Output the (x, y) coordinate of the center of the cell containing the given text.  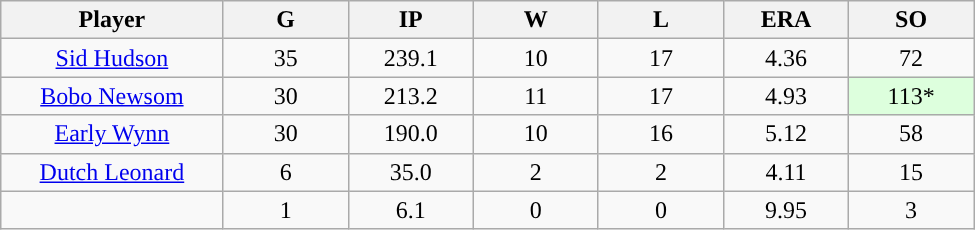
1 (286, 210)
ERA (786, 20)
SO (912, 20)
15 (912, 172)
16 (660, 134)
190.0 (410, 134)
Sid Hudson (112, 58)
W (536, 20)
IP (410, 20)
4.93 (786, 96)
11 (536, 96)
4.11 (786, 172)
4.36 (786, 58)
6.1 (410, 210)
L (660, 20)
Early Wynn (112, 134)
Bobo Newsom (112, 96)
5.12 (786, 134)
G (286, 20)
6 (286, 172)
3 (912, 210)
72 (912, 58)
9.95 (786, 210)
113* (912, 96)
Player (112, 20)
Dutch Leonard (112, 172)
213.2 (410, 96)
35.0 (410, 172)
239.1 (410, 58)
35 (286, 58)
58 (912, 134)
